Capture the cell that displays the provided text and extract its [x, y] central coordinate. 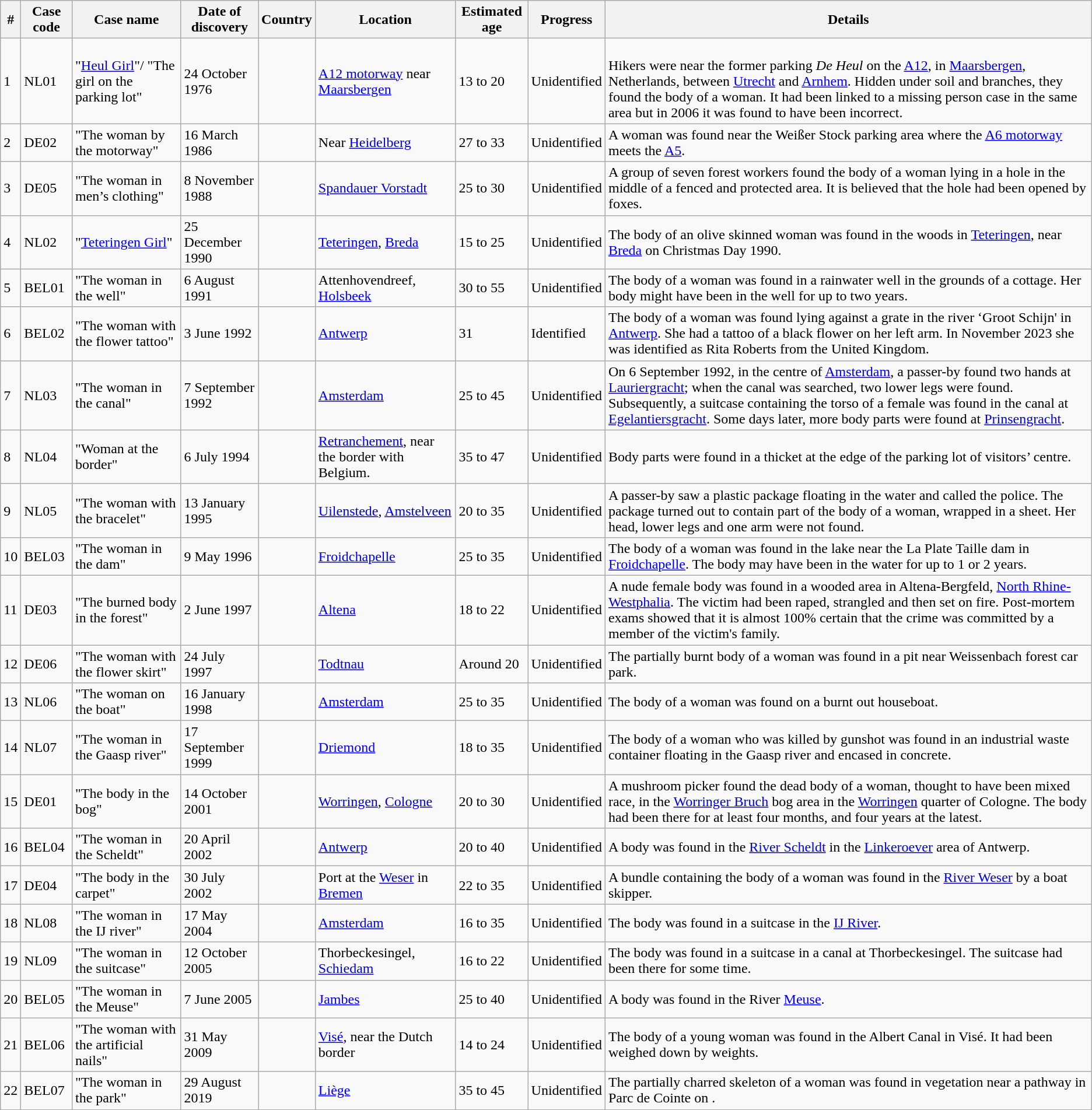
"The woman in the Meuse" [126, 999]
Altena [385, 610]
18 [10, 923]
DE01 [47, 801]
Visé, near the Dutch border [385, 1045]
"Heul Girl"/ "The girl on the parking lot" [126, 81]
14 [10, 748]
17 May 2004 [219, 923]
18 to 22 [492, 610]
17 [10, 885]
7 [10, 395]
20 to 35 [492, 510]
24 October 1976 [219, 81]
20 April 2002 [219, 847]
Case code [47, 20]
BEL03 [47, 556]
13 to 20 [492, 81]
16 January 1998 [219, 702]
35 to 45 [492, 1091]
The body of a woman was found on a burnt out houseboat. [848, 702]
21 [10, 1045]
"The woman in the Gaasp river" [126, 748]
"The woman in the Scheldt" [126, 847]
25 December 1990 [219, 242]
# [10, 20]
11 [10, 610]
9 [10, 510]
12 October 2005 [219, 961]
13 January 1995 [219, 510]
Jambes [385, 999]
"The body in the carpet" [126, 885]
4 [10, 242]
35 to 47 [492, 457]
The body was found in a suitcase in a canal at Thorbeckesingel. The suitcase had been there for some time. [848, 961]
5 [10, 288]
Date of discovery [219, 20]
"The woman in the suitcase" [126, 961]
7 September 1992 [219, 395]
Retranchement, near the border with Belgium. [385, 457]
BEL01 [47, 288]
NL07 [47, 748]
"The woman in men’s clothing" [126, 188]
31 [492, 334]
16 March 1986 [219, 142]
Uilenstede, Amstelveen [385, 510]
BEL02 [47, 334]
"The woman with the flower skirt" [126, 664]
The partially charred skeleton of a woman was found in vegetation near a pathway in Parc de Cointe on . [848, 1091]
"The burned body in the forest" [126, 610]
3 June 1992 [219, 334]
NL05 [47, 510]
20 to 30 [492, 801]
Body parts were found in a thicket at the edge of the parking lot of visitors’ centre. [848, 457]
The body of a woman who was killed by gunshot was found in an industrial waste container floating in the Gaasp river and encased in concrete. [848, 748]
10 [10, 556]
25 to 40 [492, 999]
Location [385, 20]
DE02 [47, 142]
3 [10, 188]
DE05 [47, 188]
20 to 40 [492, 847]
8 [10, 457]
NL06 [47, 702]
The partially burnt body of a woman was found in a pit near Weissenbach forest car park. [848, 664]
15 [10, 801]
NL08 [47, 923]
14 October 2001 [219, 801]
9 May 1996 [219, 556]
"The woman in the IJ river" [126, 923]
22 [10, 1091]
16 [10, 847]
NL04 [47, 457]
Attenhovendreef, Holsbeek [385, 288]
Case name [126, 20]
6 August 1991 [219, 288]
18 to 35 [492, 748]
Froidchapelle [385, 556]
The body of a woman was found in the lake near the La Plate Taille dam in Froidchapelle. The body may have been in the water for up to 1 or 2 years. [848, 556]
Spandauer Vorstadt [385, 188]
NL02 [47, 242]
BEL06 [47, 1045]
NL09 [47, 961]
7 June 2005 [219, 999]
"The woman on the boat" [126, 702]
6 [10, 334]
1 [10, 81]
"Woman at the border" [126, 457]
"The woman in the canal" [126, 395]
Thorbeckesingel, Schiedam [385, 961]
22 to 35 [492, 885]
DE04 [47, 885]
Near Heidelberg [385, 142]
"The woman with the flower tattoo" [126, 334]
Details [848, 20]
DE03 [47, 610]
30 July 2002 [219, 885]
24 July 1997 [219, 664]
Todtnau [385, 664]
29 August 2019 [219, 1091]
Worringen, Cologne [385, 801]
The body of a woman was found in a rainwater well in the grounds of a cottage. Her body might have been in the well for up to two years. [848, 288]
20 [10, 999]
Estimated age [492, 20]
14 to 24 [492, 1045]
19 [10, 961]
"The woman in the well" [126, 288]
A12 motorway near Maarsbergen [385, 81]
"The woman in the dam" [126, 556]
27 to 33 [492, 142]
BEL07 [47, 1091]
NL03 [47, 395]
Driemond [385, 748]
Liège [385, 1091]
16 to 35 [492, 923]
2 [10, 142]
8 November 1988 [219, 188]
"The woman by the motorway" [126, 142]
Teteringen, Breda [385, 242]
The body of an olive skinned woman was found in the woods in Teteringen, near Breda on Christmas Day 1990. [848, 242]
A bundle containing the body of a woman was found in the River Weser by a boat skipper. [848, 885]
A woman was found near the Weißer Stock parking area where the A6 motorway meets the A5. [848, 142]
BEL05 [47, 999]
17 September 1999 [219, 748]
25 to 30 [492, 188]
Identified [566, 334]
BEL04 [47, 847]
"The body in the bog" [126, 801]
The body was found in a suitcase in the IJ River. [848, 923]
Port at the Weser in Bremen [385, 885]
25 to 45 [492, 395]
2 June 1997 [219, 610]
30 to 55 [492, 288]
6 July 1994 [219, 457]
The body of a young woman was found in the Albert Canal in Visé. It had been weighed down by weights. [848, 1045]
DE06 [47, 664]
13 [10, 702]
Progress [566, 20]
A body was found in the River Scheldt in the Linkeroever area of Antwerp. [848, 847]
A body was found in the River Meuse. [848, 999]
NL01 [47, 81]
"The woman in the park" [126, 1091]
"Teteringen Girl" [126, 242]
"The woman with the artificial nails" [126, 1045]
31 May 2009 [219, 1045]
Country [287, 20]
12 [10, 664]
16 to 22 [492, 961]
"The woman with the bracelet" [126, 510]
Around 20 [492, 664]
15 to 25 [492, 242]
